Find where the given text appears and provide that cell's center as [X, Y] coordinate. 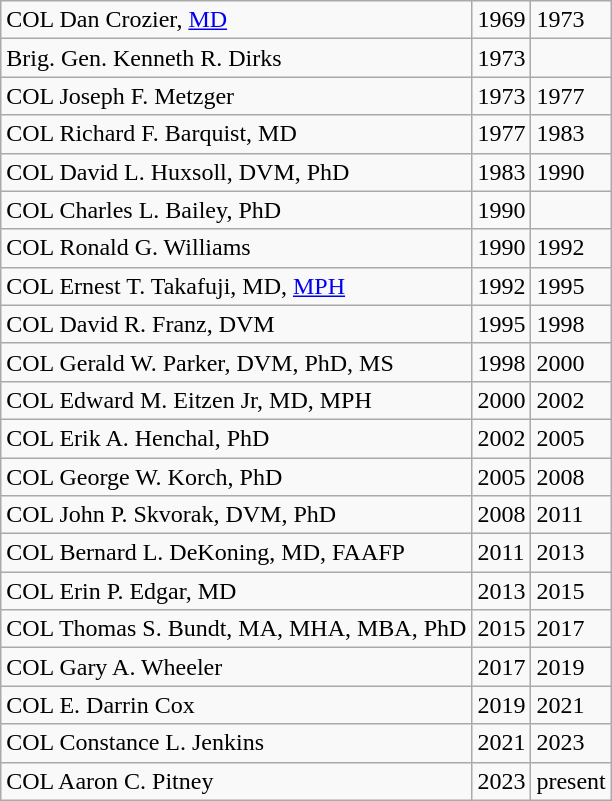
COL Aaron C. Pitney [236, 781]
COL David R. Franz, DVM [236, 324]
COL Joseph F. Metzger [236, 96]
COL John P. Skvorak, DVM, PhD [236, 515]
COL Erin P. Edgar, MD [236, 591]
1969 [502, 20]
COL Bernard L. DeKoning, MD, FAAFP [236, 553]
COL E. Darrin Cox [236, 705]
COL Charles L. Bailey, PhD [236, 210]
COL Richard F. Barquist, MD [236, 134]
COL Gary A. Wheeler [236, 667]
Brig. Gen. Kenneth R. Dirks [236, 58]
COL Edward M. Eitzen Jr, MD, MPH [236, 400]
COL Thomas S. Bundt, MA, MHA, MBA, PhD [236, 629]
COL Constance L. Jenkins [236, 743]
COL Erik A. Henchal, PhD [236, 438]
present [571, 781]
COL Ernest T. Takafuji, MD, MPH [236, 286]
COL Gerald W. Parker, DVM, PhD, MS [236, 362]
COL David L. Huxsoll, DVM, PhD [236, 172]
COL Dan Crozier, MD [236, 20]
COL Ronald G. Williams [236, 248]
COL George W. Korch, PhD [236, 477]
